Extract the [X, Y] coordinate from the center of the cell holding the provided text.  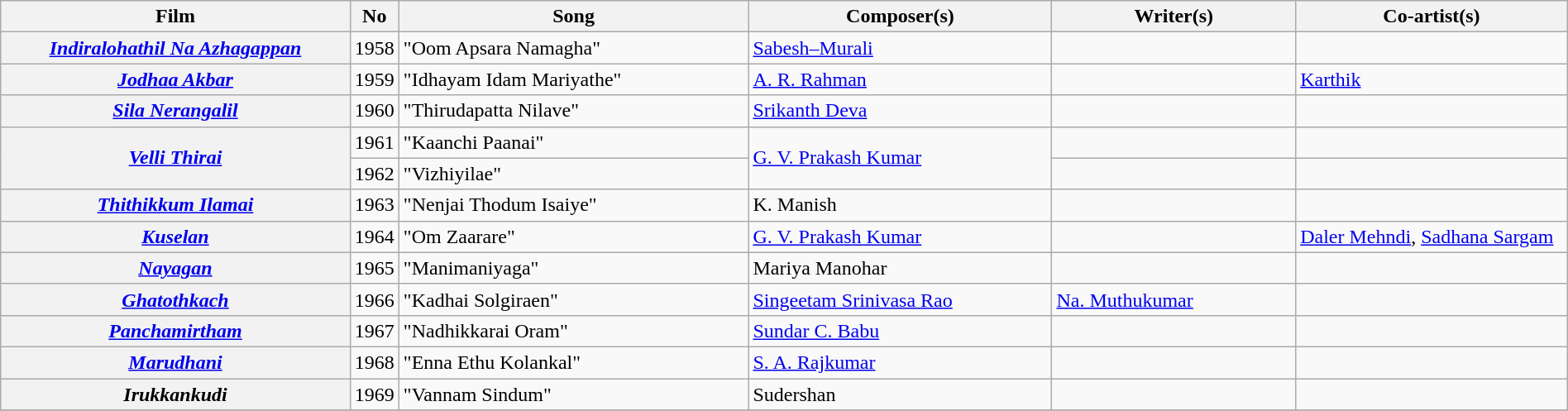
Nayagan [175, 268]
Writer(s) [1174, 17]
Kuselan [175, 237]
Panchamirtham [175, 331]
"Oom Apsara Namagha" [574, 48]
Irukkankudi [175, 394]
Indiralohathil Na Azhagappan [175, 48]
1964 [374, 237]
Singeetam Srinivasa Rao [900, 299]
"Vannam Sindum" [574, 394]
"Nenjai Thodum Isaiye" [574, 205]
K. Manish [900, 205]
Jodhaa Akbar [175, 79]
Thithikkum Ilamai [175, 205]
1967 [374, 331]
"Vizhiyilae" [574, 174]
"Manimaniyaga" [574, 268]
"Enna Ethu Kolankal" [574, 362]
1966 [374, 299]
Sabesh–Murali [900, 48]
Film [175, 17]
1962 [374, 174]
Daler Mehndi, Sadhana Sargam [1432, 237]
S. A. Rajkumar [900, 362]
Ghatothkach [175, 299]
Srikanth Deva [900, 111]
Velli Thirai [175, 158]
1969 [374, 394]
Sudershan [900, 394]
"Om Zaarare" [574, 237]
No [374, 17]
Co-artist(s) [1432, 17]
1965 [374, 268]
1963 [374, 205]
Sundar C. Babu [900, 331]
"Idhayam Idam Mariyathe" [574, 79]
Song [574, 17]
Mariya Manohar [900, 268]
1960 [374, 111]
1968 [374, 362]
"Kadhai Solgiraen" [574, 299]
A. R. Rahman [900, 79]
"Nadhikkarai Oram" [574, 331]
1961 [374, 142]
Sila Nerangalil [175, 111]
Na. Muthukumar [1174, 299]
Composer(s) [900, 17]
Marudhani [175, 362]
Karthik [1432, 79]
1958 [374, 48]
"Thirudapatta Nilave" [574, 111]
1959 [374, 79]
"Kaanchi Paanai" [574, 142]
